Return [x, y] of the center of cell containing provided text 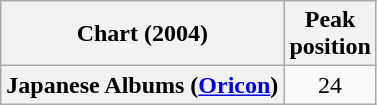
Japanese Albums (Oricon) [142, 85]
Chart (2004) [142, 34]
Peak position [330, 34]
24 [330, 85]
